Determine the (x, y) coordinate at the center of the cell enclosing the given text.  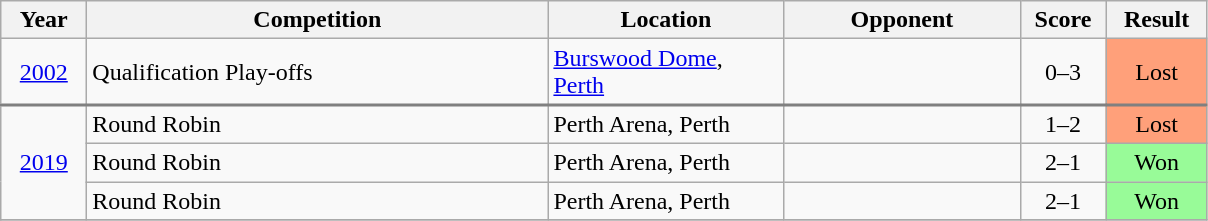
Year (44, 20)
Opponent (902, 20)
Result (1156, 20)
2002 (44, 72)
Location (666, 20)
Score (1063, 20)
Qualification Play-offs (318, 72)
0–3 (1063, 72)
1–2 (1063, 124)
Burswood Dome, Perth (666, 72)
Competition (318, 20)
2019 (44, 162)
